Return the [X, Y] coordinate for the center point of the cell that contains the specified text.  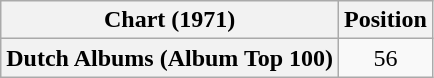
56 [386, 58]
Chart (1971) [170, 20]
Position [386, 20]
Dutch Albums (Album Top 100) [170, 58]
